Determine the [X, Y] coordinate at the center of the cell enclosing the given text.  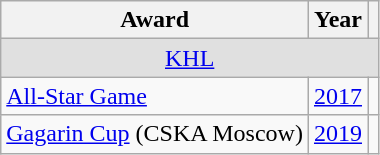
Award [155, 20]
Year [338, 20]
KHL [190, 58]
All-Star Game [155, 96]
2017 [338, 96]
2019 [338, 134]
Gagarin Cup (CSKA Moscow) [155, 134]
